Identify which cell holds the provided text, then report its [x, y] central coordinate. 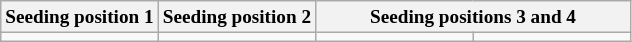
Seeding positions 3 and 4 [474, 17]
Seeding position 2 [236, 17]
Seeding position 1 [80, 17]
